Extract the (x, y) coordinate from the center of the cell holding the provided text.  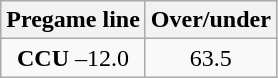
63.5 (210, 58)
Over/under (210, 20)
Pregame line (74, 20)
CCU –12.0 (74, 58)
